Identify which cell holds the provided text, then report its [X, Y] central coordinate. 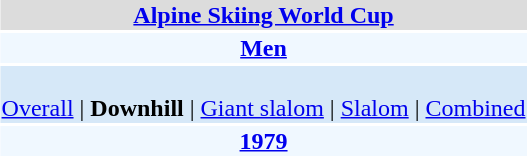
Overall | Downhill | Giant slalom | Slalom | Combined [264, 94]
Alpine Skiing World Cup [264, 15]
1979 [264, 141]
Men [264, 48]
